Scan for the cell matching the given text and deliver its (X, Y) coordinate at center. 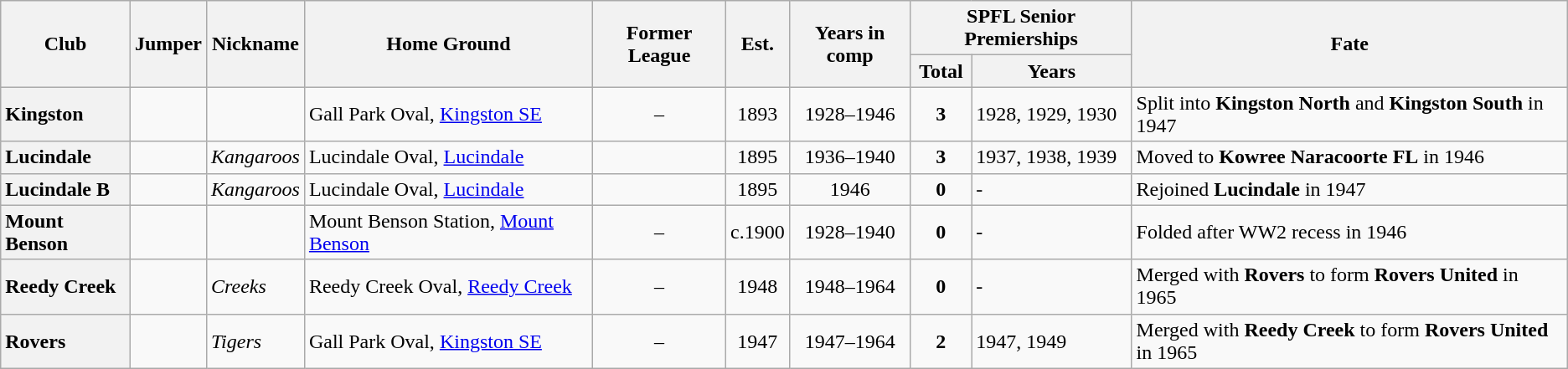
Reedy Creek (65, 286)
Reedy Creek Oval, Reedy Creek (448, 286)
Tigers (256, 341)
1948 (758, 286)
1928–1946 (849, 114)
Total (941, 71)
Jumper (168, 44)
c.1900 (758, 233)
Rejoined Lucindale in 1947 (1349, 189)
Merged with Reedy Creek to form Rovers United in 1965 (1349, 341)
Rovers (65, 341)
Moved to Kowree Naracoorte FL in 1946 (1349, 157)
1928–1940 (849, 233)
1936–1940 (849, 157)
Lucindale (65, 157)
1893 (758, 114)
Former League (660, 44)
1928, 1929, 1930 (1052, 114)
Split into Kingston North and Kingston South in 1947 (1349, 114)
Home Ground (448, 44)
2 (941, 341)
Creeks (256, 286)
1937, 1938, 1939 (1052, 157)
1947–1964 (849, 341)
Est. (758, 44)
Kingston (65, 114)
Lucindale B (65, 189)
Fate (1349, 44)
Years (1052, 71)
Merged with Rovers to form Rovers United in 1965 (1349, 286)
1946 (849, 189)
Years in comp (849, 44)
1947, 1949 (1052, 341)
Club (65, 44)
1947 (758, 341)
SPFL Senior Premierships (1021, 28)
1948–1964 (849, 286)
Folded after WW2 recess in 1946 (1349, 233)
Nickname (256, 44)
Mount Benson Station, Mount Benson (448, 233)
Mount Benson (65, 233)
